Search for the cell housing the specified text and yield its (X, Y) center coordinate. 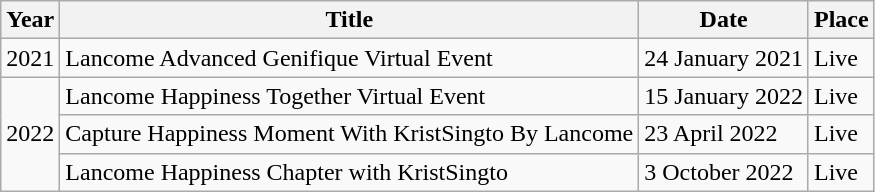
2021 (30, 58)
Capture Happiness Moment With KristSingto By Lancome (350, 134)
Place (841, 20)
Date (724, 20)
23 April 2022 (724, 134)
3 October 2022 (724, 172)
Lancome Advanced Genifique Virtual Event (350, 58)
2022 (30, 134)
Lancome Happiness Together Virtual Event (350, 96)
15 January 2022 (724, 96)
Lancome Happiness Chapter with KristSingto (350, 172)
Title (350, 20)
24 January 2021 (724, 58)
Year (30, 20)
